Detect which cell encompasses the target text, then output its [x, y] center coordinate. 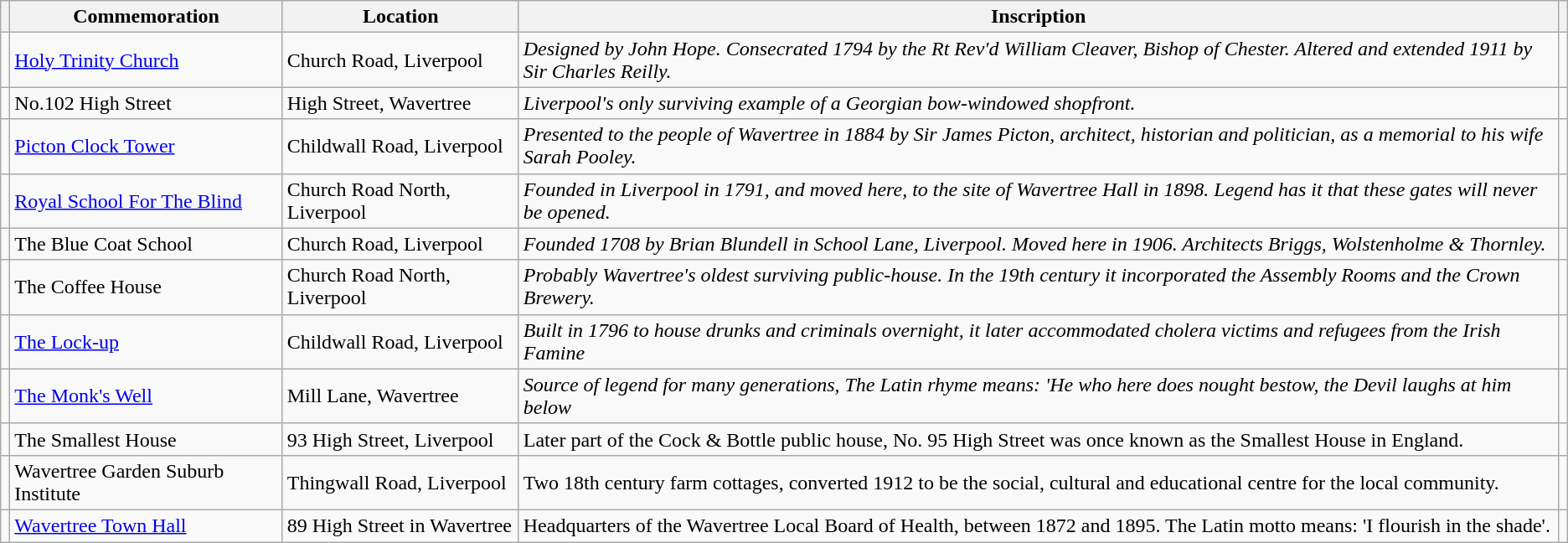
Wavertree Town Hall [146, 525]
Thingwall Road, Liverpool [400, 483]
The Coffee House [146, 287]
The Monk's Well [146, 396]
Probably Wavertree's oldest surviving public-house. In the 19th century it incorporated the Assembly Rooms and the Crown Brewery. [1039, 287]
Mill Lane, Wavertree [400, 396]
Presented to the people of Wavertree in 1884 by Sir James Picton, architect, historian and politician, as a memorial to his wife Sarah Pooley. [1039, 146]
Wavertree Garden Suburb Institute [146, 483]
89 High Street in Wavertree [400, 525]
The Smallest House [146, 439]
Founded 1708 by Brian Blundell in School Lane, Liverpool. Moved here in 1906. Architects Briggs, Wolstenholme & Thornley. [1039, 244]
Commemoration [146, 17]
Picton Clock Tower [146, 146]
Built in 1796 to house drunks and criminals overnight, it later accommodated cholera victims and refugees from the Irish Famine [1039, 342]
High Street, Wavertree [400, 103]
Founded in Liverpool in 1791, and moved here, to the site of Wavertree Hall in 1898. Legend has it that these gates will never be opened. [1039, 201]
The Lock-up [146, 342]
Source of legend for many generations, The Latin rhyme means: 'He who here does nought bestow, the Devil laughs at him below [1039, 396]
Headquarters of the Wavertree Local Board of Health, between 1872 and 1895. The Latin motto means: 'I flourish in the shade'. [1039, 525]
Holy Trinity Church [146, 60]
Liverpool's only surviving example of a Georgian bow-windowed shopfront. [1039, 103]
Royal School For The Blind [146, 201]
The Blue Coat School [146, 244]
93 High Street, Liverpool [400, 439]
Location [400, 17]
Two 18th century farm cottages, converted 1912 to be the social, cultural and educational centre for the local community. [1039, 483]
Designed by John Hope. Consecrated 1794 by the Rt Rev'd William Cleaver, Bishop of Chester. Altered and extended 1911 by Sir Charles Reilly. [1039, 60]
Later part of the Cock & Bottle public house, No. 95 High Street was once known as the Smallest House in England. [1039, 439]
Inscription [1039, 17]
No.102 High Street [146, 103]
